Identify which cell holds the provided text, then report its [X, Y] central coordinate. 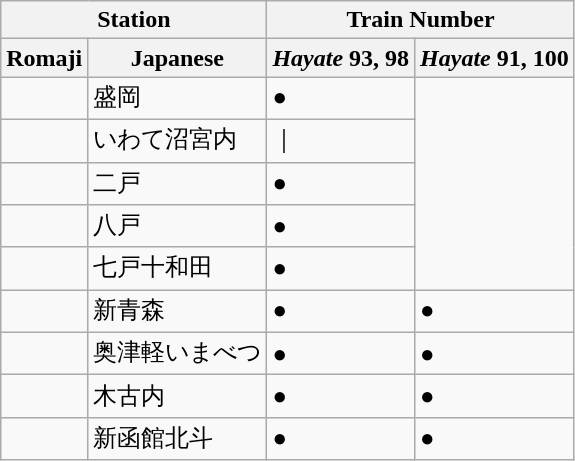
Hayate 91, 100 [495, 58]
盛岡 [178, 98]
新青森 [178, 312]
Romaji [44, 58]
八戸 [178, 226]
二戸 [178, 184]
奥津軽いまべつ [178, 354]
Japanese [178, 58]
七戸十和田 [178, 268]
新函館北斗 [178, 438]
Hayate 93, 98 [341, 58]
Train Number [420, 20]
Station [134, 20]
いわて沼宮内 [178, 140]
｜ [341, 140]
木古内 [178, 396]
